Locate the cell with the specified text and output its (x, y) center coordinate. 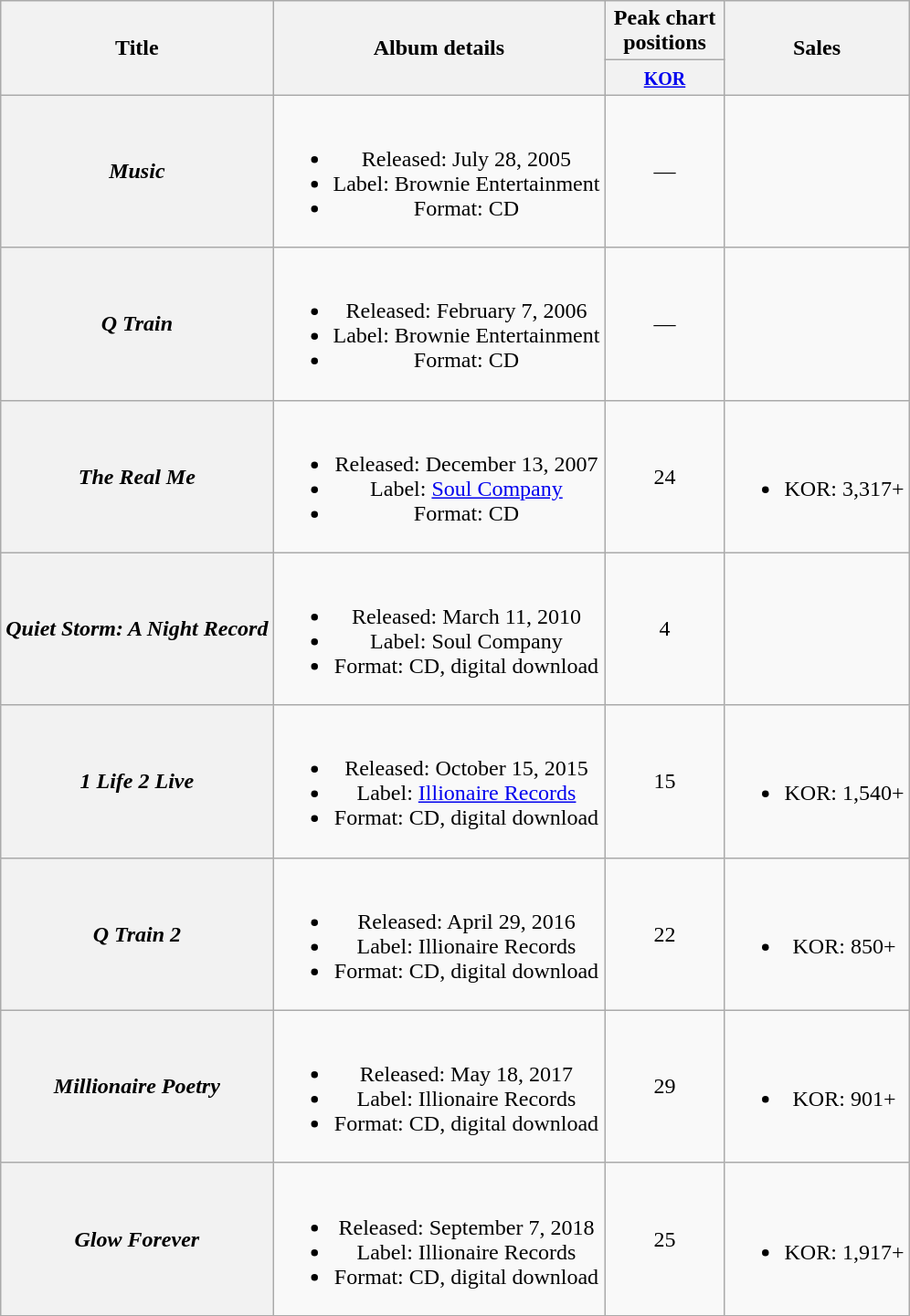
Released: March 11, 2010Label: Soul CompanyFormat: CD, digital download (439, 628)
KOR (665, 78)
Released: July 28, 2005Label: Brownie EntertainmentFormat: CD (439, 172)
KOR: 850+ (817, 933)
Released: September 7, 2018Label: Illionaire RecordsFormat: CD, digital download (439, 1238)
Music (137, 172)
Millionaire Poetry (137, 1087)
Released: October 15, 2015Label: Illionaire RecordsFormat: CD, digital download (439, 782)
Glow Forever (137, 1238)
Released: February 7, 2006Label: Brownie EntertainmentFormat: CD (439, 323)
4 (665, 628)
15 (665, 782)
Released: May 18, 2017Label: Illionaire RecordsFormat: CD, digital download (439, 1087)
Q Train (137, 323)
Q Train 2 (137, 933)
Quiet Storm: A Night Record (137, 628)
KOR: 1,917+ (817, 1238)
Released: December 13, 2007Label: Soul CompanyFormat: CD (439, 477)
KOR: 1,540+ (817, 782)
Released: April 29, 2016Label: Illionaire RecordsFormat: CD, digital download (439, 933)
Title (137, 47)
Album details (439, 47)
25 (665, 1238)
KOR: 901+ (817, 1087)
KOR: 3,317+ (817, 477)
24 (665, 477)
1 Life 2 Live (137, 782)
The Real Me (137, 477)
22 (665, 933)
29 (665, 1087)
Sales (817, 47)
Peak chart positions (665, 31)
